From the cell containing the given text, extract its center point as [X, Y] coordinate. 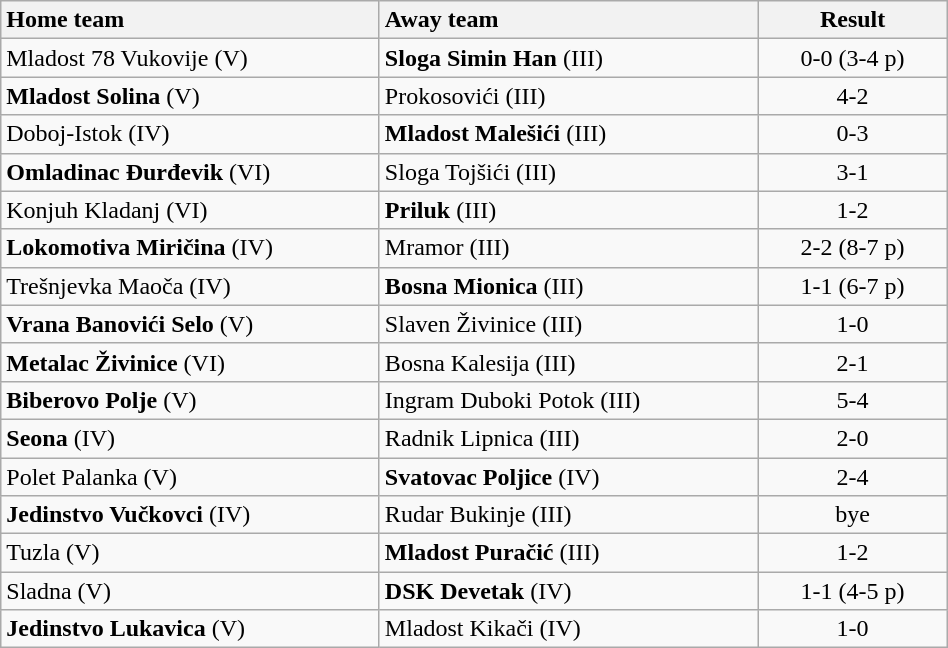
Mladost 78 Vukovije (V) [190, 58]
Seona (IV) [190, 438]
Trešnjevka Maoča (IV) [190, 286]
Sladna (V) [190, 591]
Slaven Živinice (III) [568, 324]
2-4 [852, 477]
0-0 (3-4 p) [852, 58]
Mladost Puračić (III) [568, 553]
DSK Devetak (IV) [568, 591]
Biberovo Polje (V) [190, 400]
Lokomotiva Miričina (IV) [190, 248]
Jedinstvo Lukavica (V) [190, 629]
Rudar Bukinje (III) [568, 515]
Jedinstvo Vučkovci (IV) [190, 515]
4-2 [852, 96]
2-2 (8-7 p) [852, 248]
Tuzla (V) [190, 553]
1-1 (4-5 p) [852, 591]
Prokosovići (III) [568, 96]
Metalac Živinice (VI) [190, 362]
Ingram Duboki Potok (III) [568, 400]
Result [852, 20]
3-1 [852, 172]
1-1 (6-7 p) [852, 286]
Bosna Kalesija (III) [568, 362]
Mramor (III) [568, 248]
Svatovac Poljice (IV) [568, 477]
Polet Palanka (V) [190, 477]
Konjuh Kladanj (VI) [190, 210]
Mladost Kikači (IV) [568, 629]
Omladinac Đurđevik (VI) [190, 172]
Mladost Malešići (III) [568, 134]
Home team [190, 20]
2-0 [852, 438]
2-1 [852, 362]
Priluk (III) [568, 210]
Vrana Banovići Selo (V) [190, 324]
Bosna Mionica (III) [568, 286]
0-3 [852, 134]
Mladost Solina (V) [190, 96]
Doboj-Istok (IV) [190, 134]
Radnik Lipnica (III) [568, 438]
Sloga Simin Han (III) [568, 58]
Away team [568, 20]
Sloga Tojšići (III) [568, 172]
bye [852, 515]
5-4 [852, 400]
